Return [X, Y] of the center of cell containing provided text 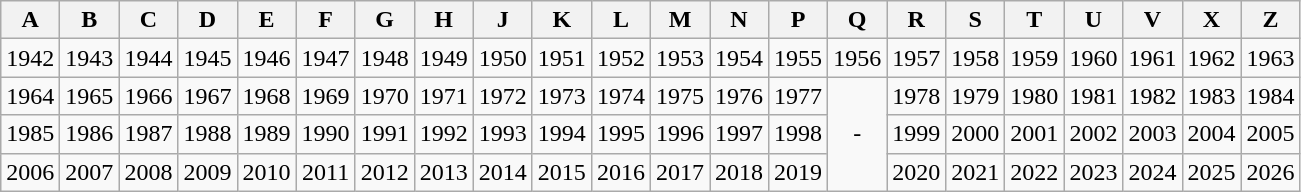
1944 [148, 58]
1979 [976, 96]
2005 [1270, 134]
1966 [148, 96]
1970 [384, 96]
1977 [798, 96]
1998 [798, 134]
H [444, 20]
1954 [740, 58]
2016 [620, 172]
1943 [90, 58]
2010 [266, 172]
Q [858, 20]
1950 [502, 58]
1999 [916, 134]
2020 [916, 172]
K [562, 20]
2008 [148, 172]
1955 [798, 58]
2006 [30, 172]
1993 [502, 134]
1948 [384, 58]
2012 [384, 172]
1967 [208, 96]
Z [1270, 20]
1971 [444, 96]
1959 [1034, 58]
1987 [148, 134]
1983 [1212, 96]
1976 [740, 96]
1951 [562, 58]
1992 [444, 134]
1952 [620, 58]
U [1094, 20]
1989 [266, 134]
1975 [680, 96]
1942 [30, 58]
2019 [798, 172]
2025 [1212, 172]
1997 [740, 134]
1990 [326, 134]
1984 [1270, 96]
1994 [562, 134]
1962 [1212, 58]
1986 [90, 134]
1961 [1152, 58]
2026 [1270, 172]
G [384, 20]
A [30, 20]
1946 [266, 58]
1969 [326, 96]
1985 [30, 134]
1965 [90, 96]
2007 [90, 172]
1956 [858, 58]
1973 [562, 96]
2014 [502, 172]
2023 [1094, 172]
1974 [620, 96]
2002 [1094, 134]
1958 [976, 58]
X [1212, 20]
1960 [1094, 58]
1953 [680, 58]
1981 [1094, 96]
2013 [444, 172]
1978 [916, 96]
2021 [976, 172]
N [740, 20]
2003 [1152, 134]
V [1152, 20]
2024 [1152, 172]
1995 [620, 134]
2000 [976, 134]
L [620, 20]
2018 [740, 172]
1991 [384, 134]
D [208, 20]
1964 [30, 96]
S [976, 20]
- [858, 134]
2011 [326, 172]
1980 [1034, 96]
P [798, 20]
1988 [208, 134]
1968 [266, 96]
1947 [326, 58]
C [148, 20]
2015 [562, 172]
M [680, 20]
1972 [502, 96]
1945 [208, 58]
B [90, 20]
1982 [1152, 96]
1963 [1270, 58]
R [916, 20]
J [502, 20]
2017 [680, 172]
2004 [1212, 134]
1949 [444, 58]
T [1034, 20]
1996 [680, 134]
E [266, 20]
2009 [208, 172]
2001 [1034, 134]
2022 [1034, 172]
1957 [916, 58]
F [326, 20]
